Identify which cell holds the provided text, then report its (X, Y) central coordinate. 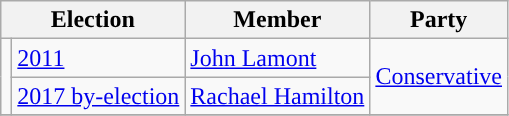
2017 by-election (98, 96)
Party (439, 20)
John Lamont (278, 58)
2011 (98, 58)
Conservative (439, 77)
Member (278, 20)
Election (93, 20)
Rachael Hamilton (278, 96)
